Identify which cell holds the provided text, then report its (X, Y) central coordinate. 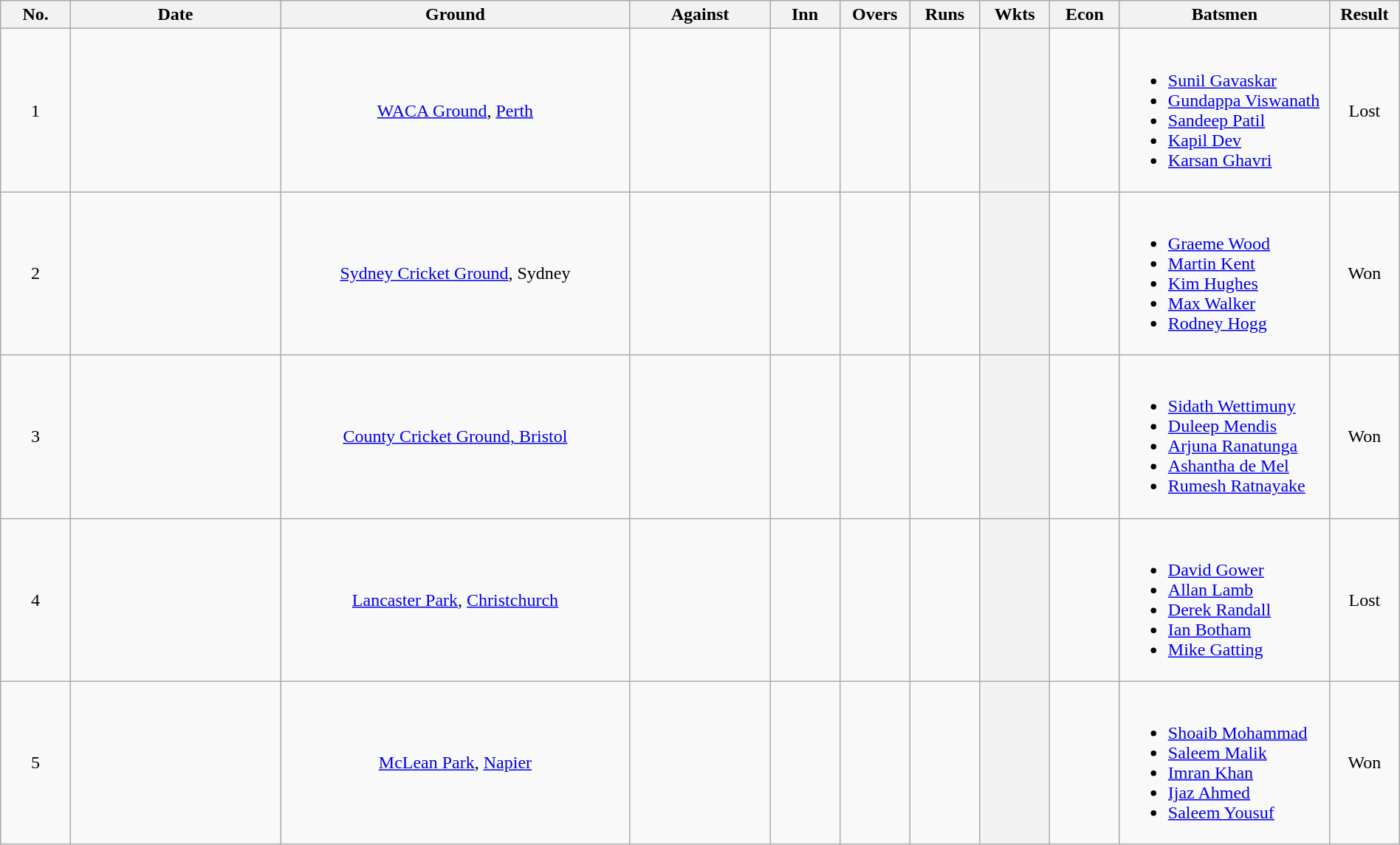
Shoaib MohammadSaleem MalikImran KhanIjaz AhmedSaleem Yousuf (1224, 763)
2 (35, 273)
Wkts (1015, 15)
David GowerAllan LambDerek RandallIan BothamMike Gatting (1224, 599)
Sidath WettimunyDuleep MendisArjuna RanatungaAshantha de MelRumesh Ratnayake (1224, 437)
4 (35, 599)
Econ (1085, 15)
Runs (945, 15)
Overs (874, 15)
Graeme WoodMartin KentKim HughesMax WalkerRodney Hogg (1224, 273)
Against (700, 15)
Batsmen (1224, 15)
Sydney Cricket Ground, Sydney (456, 273)
5 (35, 763)
No. (35, 15)
1 (35, 111)
3 (35, 437)
County Cricket Ground, Bristol (456, 437)
Result (1365, 15)
Inn (805, 15)
McLean Park, Napier (456, 763)
WACA Ground, Perth (456, 111)
Lancaster Park, Christchurch (456, 599)
Date (175, 15)
Ground (456, 15)
Sunil GavaskarGundappa ViswanathSandeep PatilKapil DevKarsan Ghavri (1224, 111)
